Provide the (x, y) coordinate of the cell's center where the given text is located.  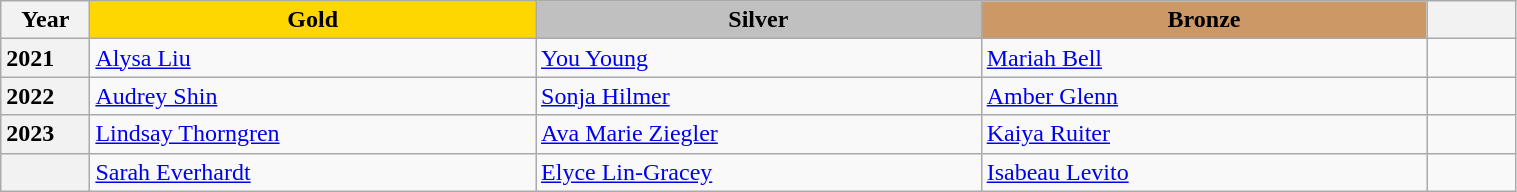
Audrey Shin (313, 96)
Ava Marie Ziegler (759, 134)
Sarah Everhardt (313, 172)
2022 (46, 96)
Sonja Hilmer (759, 96)
2021 (46, 58)
Silver (759, 20)
Lindsay Thorngren (313, 134)
Elyce Lin-Gracey (759, 172)
Isabeau Levito (1204, 172)
Amber Glenn (1204, 96)
Mariah Bell (1204, 58)
Alysa Liu (313, 58)
Bronze (1204, 20)
Kaiya Ruiter (1204, 134)
Year (46, 20)
2023 (46, 134)
You Young (759, 58)
Gold (313, 20)
